Determine the [x, y] coordinate at the center of the cell enclosing the given text.  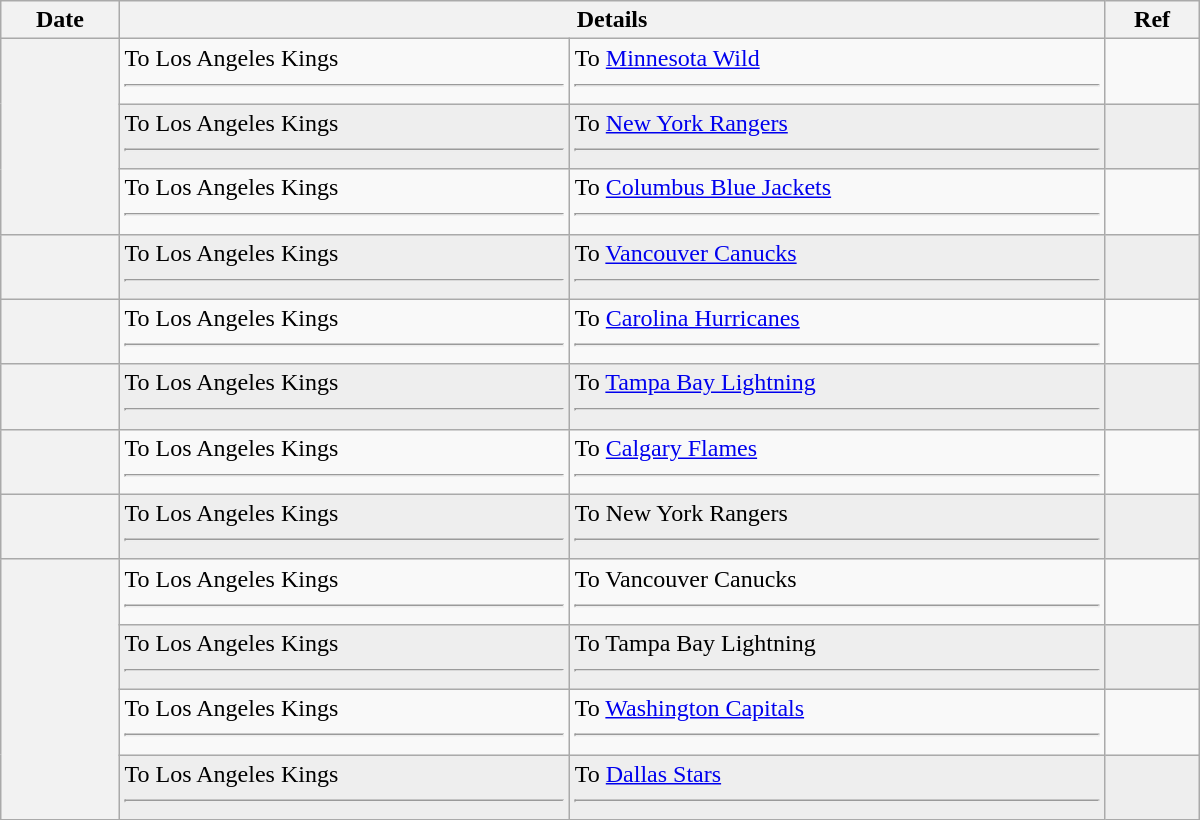
Date [60, 20]
To Dallas Stars [837, 786]
To Calgary Flames [837, 462]
To Columbus Blue Jackets [837, 202]
Details [612, 20]
To Carolina Hurricanes [837, 332]
To Washington Capitals [837, 722]
Ref [1152, 20]
To Minnesota Wild [837, 72]
